For the text-containing cell, return its midpoint in [x, y] coordinate format. 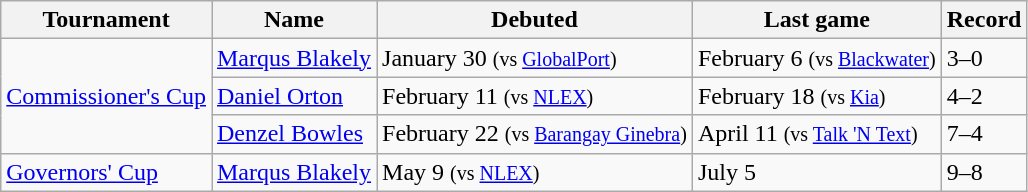
Debuted [535, 20]
4–2 [984, 96]
Record [984, 20]
February 18 (vs Kia) [816, 96]
May 9 (vs NLEX) [535, 172]
7–4 [984, 134]
Denzel Bowles [294, 134]
9–8 [984, 172]
3–0 [984, 58]
Last game [816, 20]
February 22 (vs Barangay Ginebra) [535, 134]
February 6 (vs Blackwater) [816, 58]
Name [294, 20]
Governors' Cup [106, 172]
Daniel Orton [294, 96]
April 11 (vs Talk 'N Text) [816, 134]
January 30 (vs GlobalPort) [535, 58]
Commissioner's Cup [106, 96]
Tournament [106, 20]
February 11 (vs NLEX) [535, 96]
July 5 [816, 172]
